Find where the given text appears and provide that cell's center as (x, y) coordinate. 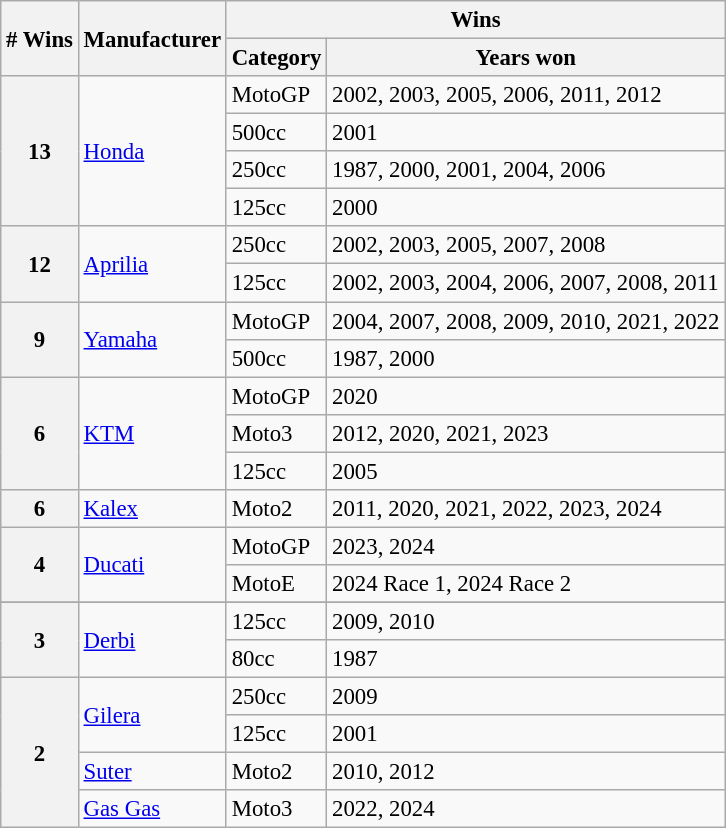
Gilera (152, 716)
Aprilia (152, 264)
2009, 2010 (526, 621)
Years won (526, 58)
9 (40, 340)
4 (40, 564)
2004, 2007, 2008, 2009, 2010, 2021, 2022 (526, 321)
2012, 2020, 2021, 2023 (526, 433)
Ducati (152, 564)
1987 (526, 659)
2023, 2024 (526, 546)
2002, 2003, 2004, 2006, 2007, 2008, 2011 (526, 283)
Honda (152, 151)
2020 (526, 396)
Derbi (152, 640)
2000 (526, 208)
13 (40, 151)
2022, 2024 (526, 809)
2010, 2012 (526, 772)
# Wins (40, 38)
Suter (152, 772)
3 (40, 640)
Category (276, 58)
2002, 2003, 2005, 2006, 2011, 2012 (526, 95)
2009 (526, 697)
MotoE (276, 584)
Kalex (152, 509)
KTM (152, 434)
Yamaha (152, 340)
2 (40, 753)
Wins (475, 20)
2002, 2003, 2005, 2007, 2008 (526, 245)
1987, 2000, 2001, 2004, 2006 (526, 170)
12 (40, 264)
1987, 2000 (526, 358)
2011, 2020, 2021, 2022, 2023, 2024 (526, 509)
80cc (276, 659)
2024 Race 1, 2024 Race 2 (526, 584)
Manufacturer (152, 38)
2005 (526, 471)
Gas Gas (152, 809)
